For the text-containing cell, return its midpoint in [X, Y] coordinate format. 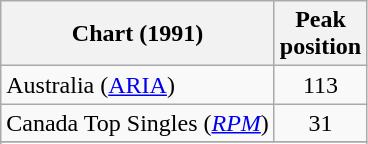
Canada Top Singles (RPM) [138, 123]
Chart (1991) [138, 34]
Australia (ARIA) [138, 85]
31 [320, 123]
113 [320, 85]
Peakposition [320, 34]
